Return (x, y) of the center of cell containing provided text 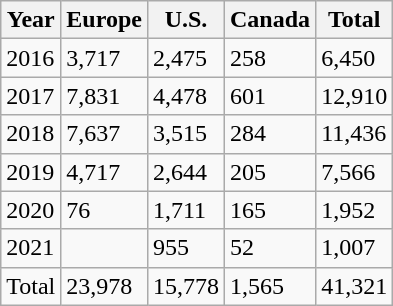
205 (270, 172)
11,436 (354, 134)
15,778 (186, 286)
41,321 (354, 286)
1,952 (354, 210)
2,475 (186, 58)
2016 (31, 58)
2018 (31, 134)
23,978 (104, 286)
3,717 (104, 58)
284 (270, 134)
12,910 (354, 96)
2,644 (186, 172)
2021 (31, 248)
601 (270, 96)
955 (186, 248)
76 (104, 210)
1,007 (354, 248)
7,566 (354, 172)
165 (270, 210)
258 (270, 58)
4,478 (186, 96)
2017 (31, 96)
U.S. (186, 20)
7,831 (104, 96)
52 (270, 248)
4,717 (104, 172)
6,450 (354, 58)
2020 (31, 210)
1,565 (270, 286)
1,711 (186, 210)
3,515 (186, 134)
Year (31, 20)
Canada (270, 20)
7,637 (104, 134)
2019 (31, 172)
Europe (104, 20)
